Return the [x, y] coordinate for the center point of the cell that contains the specified text.  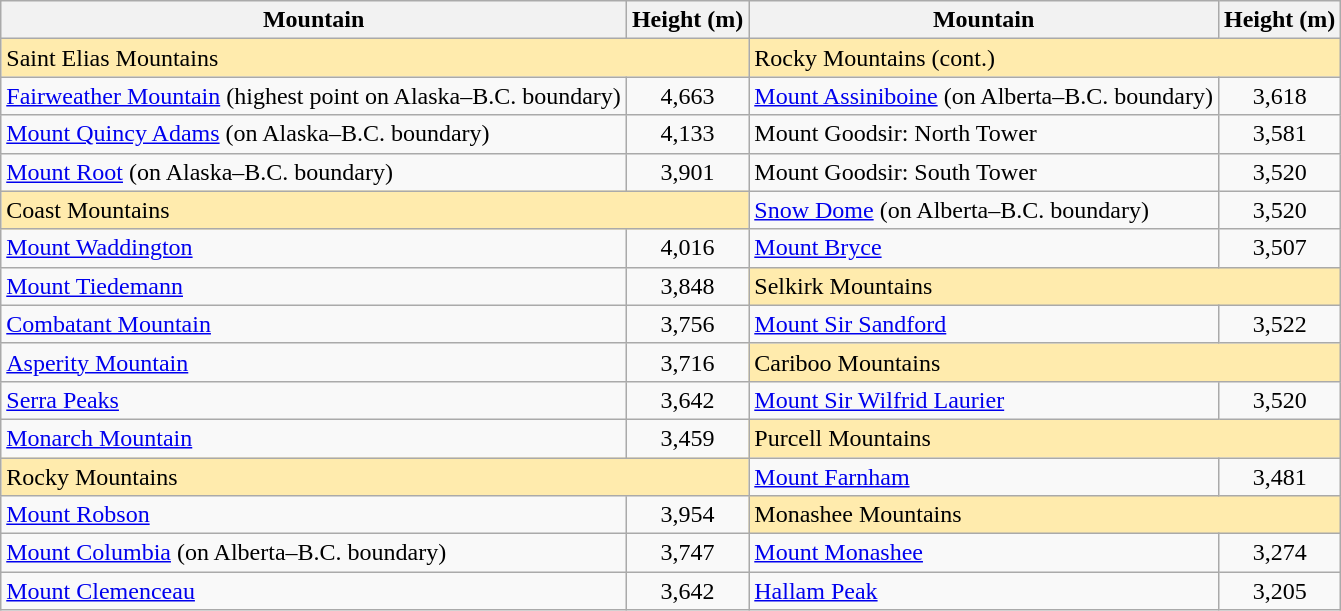
Coast Mountains [375, 210]
Hallam Peak [984, 591]
3,716 [687, 362]
Combatant Mountain [314, 324]
Mount Monashee [984, 553]
Mount Sir Sandford [984, 324]
Rocky Mountains (cont.) [1045, 58]
3,901 [687, 172]
Mount Waddington [314, 248]
Purcell Mountains [1045, 438]
3,522 [1279, 324]
Snow Dome (on Alberta–B.C. boundary) [984, 210]
Mount Farnham [984, 477]
3,459 [687, 438]
4,133 [687, 134]
Mount Bryce [984, 248]
Mount Goodsir: South Tower [984, 172]
Rocky Mountains [375, 477]
Mount Robson [314, 515]
Mount Sir Wilfrid Laurier [984, 400]
3,954 [687, 515]
3,205 [1279, 591]
Mount Tiedemann [314, 286]
Mount Clemenceau [314, 591]
4,663 [687, 96]
Mount Columbia (on Alberta–B.C. boundary) [314, 553]
3,848 [687, 286]
Mount Quincy Adams (on Alaska–B.C. boundary) [314, 134]
Saint Elias Mountains [375, 58]
Mount Goodsir: North Tower [984, 134]
3,747 [687, 553]
3,756 [687, 324]
Cariboo Mountains [1045, 362]
3,481 [1279, 477]
Mount Assiniboine (on Alberta–B.C. boundary) [984, 96]
Asperity Mountain [314, 362]
Monashee Mountains [1045, 515]
Fairweather Mountain (highest point on Alaska–B.C. boundary) [314, 96]
Monarch Mountain [314, 438]
4,016 [687, 248]
3,618 [1279, 96]
3,274 [1279, 553]
3,507 [1279, 248]
Mount Root (on Alaska–B.C. boundary) [314, 172]
Selkirk Mountains [1045, 286]
Serra Peaks [314, 400]
3,581 [1279, 134]
